Return [x, y] of the center of cell containing provided text 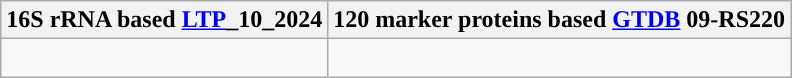
16S rRNA based LTP_10_2024 [164, 20]
120 marker proteins based GTDB 09-RS220 [560, 20]
